Find where the given text appears and provide that cell's center as (x, y) coordinate. 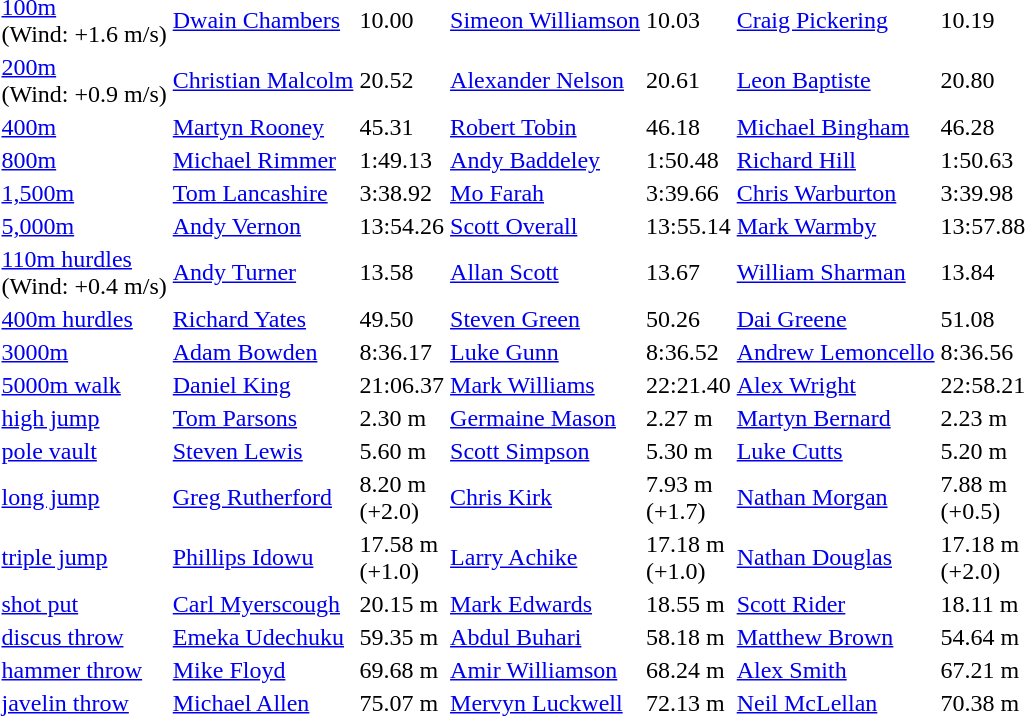
3000m (84, 352)
400m hurdles (84, 319)
13.58 (402, 272)
William Sharman (836, 272)
Nathan Morgan (836, 498)
17.58 m(+1.0) (402, 558)
800m (84, 160)
17.18 m(+1.0) (689, 558)
20.61 (689, 80)
Greg Rutherford (263, 498)
Alexander Nelson (546, 80)
1:50.48 (689, 160)
46.18 (689, 127)
Chris Warburton (836, 193)
Abdul Buhari (546, 637)
Steven Lewis (263, 451)
Luke Gunn (546, 352)
20.52 (402, 80)
hammer throw (84, 670)
5,000m (84, 226)
Scott Rider (836, 604)
2.27 m (689, 418)
Germaine Mason (546, 418)
13:55.14 (689, 226)
49.50 (402, 319)
Mark Williams (546, 385)
22:21.40 (689, 385)
2.30 m (402, 418)
5.30 m (689, 451)
21:06.37 (402, 385)
Carl Myerscough (263, 604)
Tom Parsons (263, 418)
Martyn Bernard (836, 418)
Mark Edwards (546, 604)
69.68 m (402, 670)
long jump (84, 498)
Larry Achike (546, 558)
Mike Floyd (263, 670)
Chris Kirk (546, 498)
Amir Williamson (546, 670)
Daniel King (263, 385)
20.15 m (402, 604)
Andy Turner (263, 272)
Alex Wright (836, 385)
Richard Yates (263, 319)
3:39.66 (689, 193)
Matthew Brown (836, 637)
8:36.52 (689, 352)
Martyn Rooney (263, 127)
Adam Bowden (263, 352)
Steven Green (546, 319)
13.67 (689, 272)
Michael Bingham (836, 127)
triple jump (84, 558)
1:49.13 (402, 160)
Allan Scott (546, 272)
Michael Rimmer (263, 160)
45.31 (402, 127)
18.55 m (689, 604)
7.93 m(+1.7) (689, 498)
discus throw (84, 637)
1,500m (84, 193)
Tom Lancashire (263, 193)
3:38.92 (402, 193)
Andy Vernon (263, 226)
200m(Wind: +0.9 m/s) (84, 80)
400m (84, 127)
8:36.17 (402, 352)
Christian Malcolm (263, 80)
59.35 m (402, 637)
Scott Overall (546, 226)
5000m walk (84, 385)
Mark Warmby (836, 226)
Robert Tobin (546, 127)
50.26 (689, 319)
68.24 m (689, 670)
Mo Farah (546, 193)
Andrew Lemoncello (836, 352)
5.60 m (402, 451)
high jump (84, 418)
8.20 m(+2.0) (402, 498)
pole vault (84, 451)
Alex Smith (836, 670)
110m hurdles(Wind: +0.4 m/s) (84, 272)
Andy Baddeley (546, 160)
Nathan Douglas (836, 558)
13:54.26 (402, 226)
Leon Baptiste (836, 80)
Luke Cutts (836, 451)
Dai Greene (836, 319)
Richard Hill (836, 160)
58.18 m (689, 637)
shot put (84, 604)
Scott Simpson (546, 451)
Emeka Udechuku (263, 637)
Phillips Idowu (263, 558)
